Find where the given text appears and provide that cell's center as [x, y] coordinate. 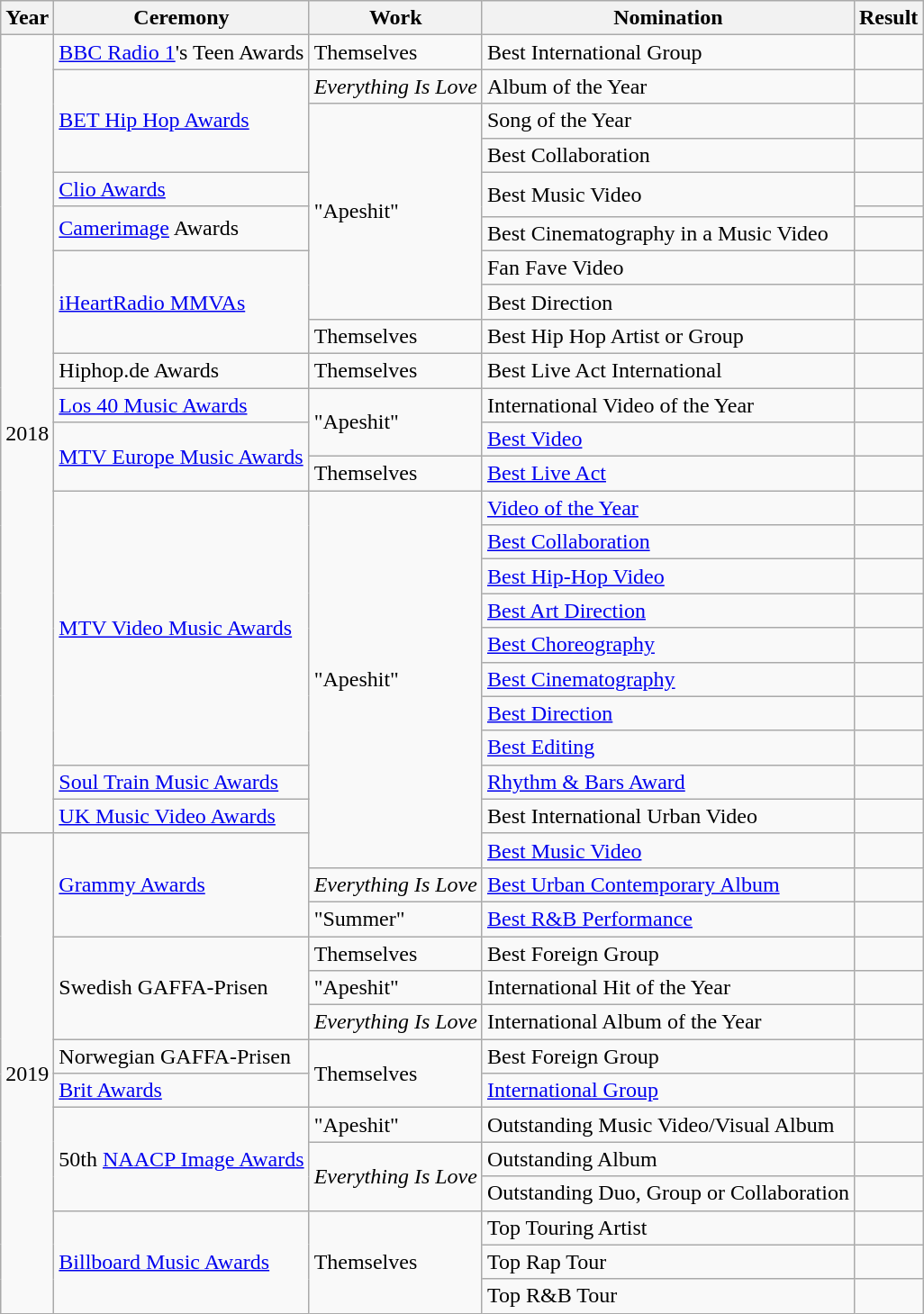
Year [27, 18]
MTV Video Music Awards [182, 628]
Best International Urban Video [668, 816]
Outstanding Music Video/Visual Album [668, 1125]
Best Hip-Hop Video [668, 576]
Best Cinematography [668, 679]
Grammy Awards [182, 884]
Best Cinematography in a Music Video [668, 233]
iHeartRadio MMVAs [182, 302]
Best R&B Performance [668, 919]
Rhythm & Bars Award [668, 782]
Brit Awards [182, 1091]
Camerimage Awards [182, 229]
Clio Awards [182, 189]
50th NAACP Image Awards [182, 1159]
Result [888, 18]
2018 [27, 434]
Nomination [668, 18]
Billboard Music Awards [182, 1262]
Best Hip Hop Artist or Group [668, 336]
Best Live Act [668, 474]
BET Hip Hop Awards [182, 121]
Soul Train Music Awards [182, 782]
Video of the Year [668, 508]
Best Art Direction [668, 611]
Album of the Year [668, 86]
Swedish GAFFA-Prisen [182, 988]
Top Rap Tour [668, 1262]
Best International Group [668, 52]
Los 40 Music Awards [182, 404]
International Group [668, 1091]
Work [395, 18]
Norwegian GAFFA-Prisen [182, 1056]
Best Choreography [668, 645]
Outstanding Duo, Group or Collaboration [668, 1193]
International Hit of the Year [668, 988]
Top R&B Tour [668, 1296]
BBC Radio 1's Teen Awards [182, 52]
Outstanding Album [668, 1159]
Best Editing [668, 748]
Best Video [668, 440]
Ceremony [182, 18]
Song of the Year [668, 121]
2019 [27, 1074]
International Video of the Year [668, 404]
UK Music Video Awards [182, 816]
"Summer" [395, 919]
Fan Fave Video [668, 267]
MTV Europe Music Awards [182, 457]
Best Urban Contemporary Album [668, 884]
Best Live Act International [668, 370]
Top Touring Artist [668, 1228]
Hiphop.de Awards [182, 370]
International Album of the Year [668, 1022]
